Capture the cell that displays the provided text and extract its (X, Y) central coordinate. 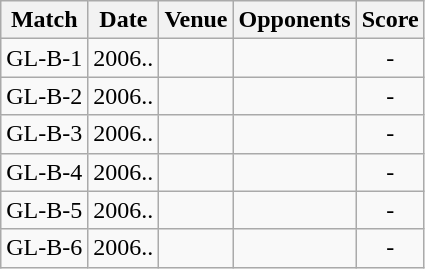
GL-B-1 (44, 58)
Score (390, 20)
Date (124, 20)
GL-B-5 (44, 210)
Match (44, 20)
Venue (196, 20)
GL-B-2 (44, 96)
GL-B-6 (44, 248)
GL-B-3 (44, 134)
GL-B-4 (44, 172)
Opponents (294, 20)
